Locate the cell with the specified text and output its (x, y) center coordinate. 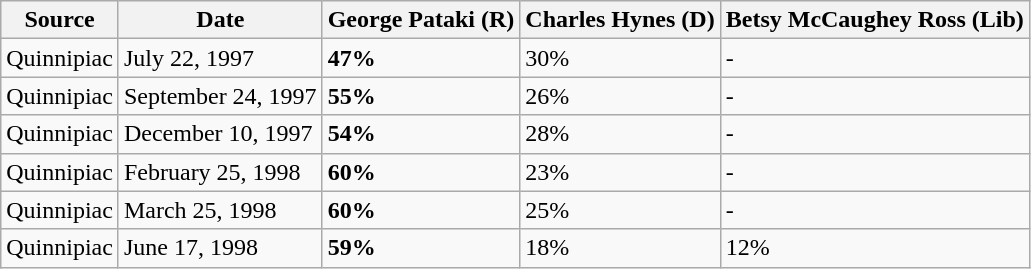
Betsy McCaughey Ross (Lib) (874, 20)
25% (620, 210)
September 24, 1997 (220, 96)
Charles Hynes (D) (620, 20)
54% (421, 134)
26% (620, 96)
June 17, 1998 (220, 248)
Date (220, 20)
December 10, 1997 (220, 134)
George Pataki (R) (421, 20)
March 25, 1998 (220, 210)
59% (421, 248)
47% (421, 58)
February 25, 1998 (220, 172)
30% (620, 58)
28% (620, 134)
12% (874, 248)
23% (620, 172)
Source (60, 20)
July 22, 1997 (220, 58)
55% (421, 96)
18% (620, 248)
